Detect which cell encompasses the target text, then output its (X, Y) center coordinate. 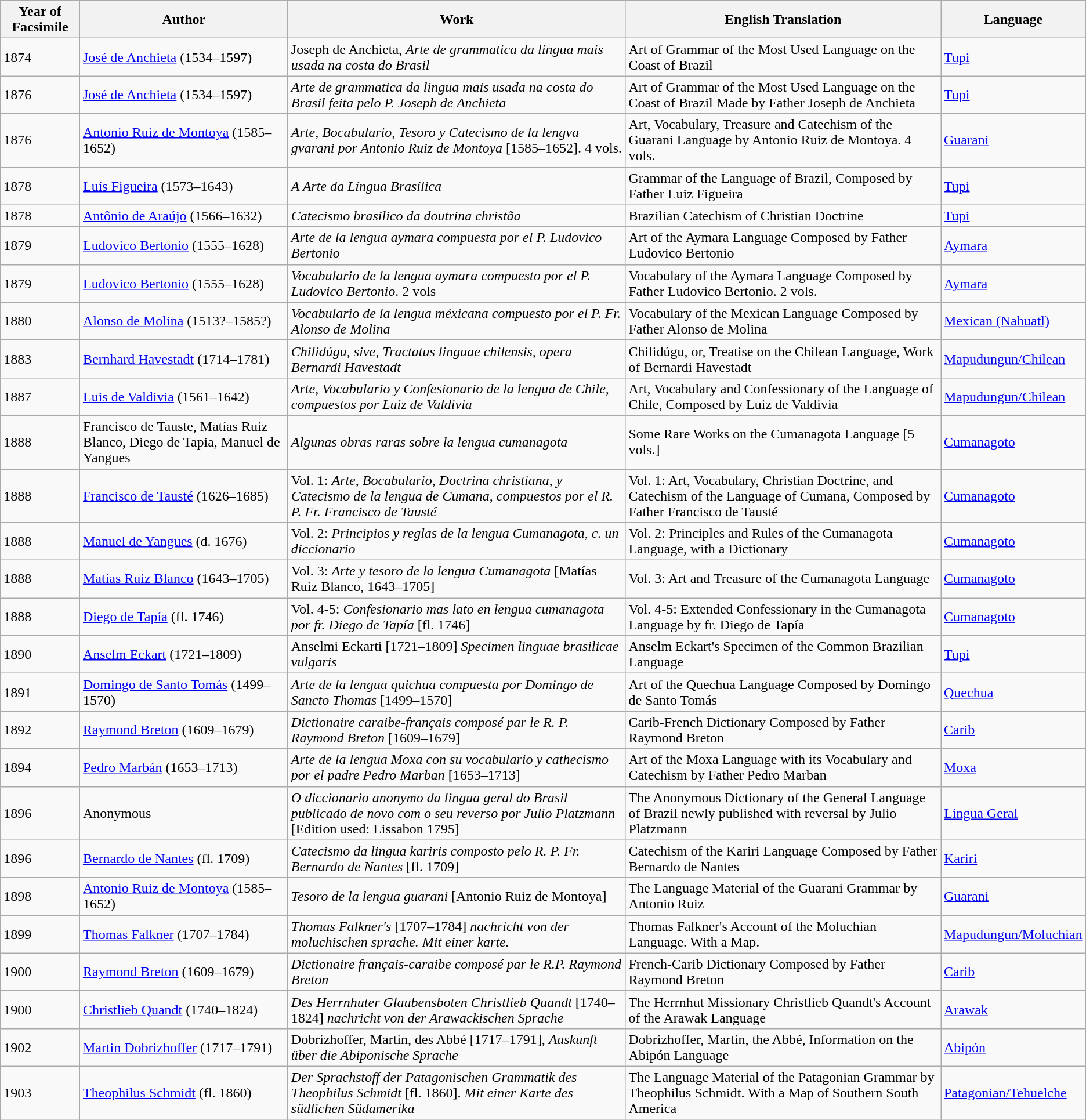
Arte de la lengua aymara compuesta por el P. Ludovico Bertonio (457, 246)
Vol. 4-5: Extended Confessionary in the Cumanagota Language by fr. Diego de Tapía (783, 617)
Luis de Valdivia (1561–1642) (183, 397)
Arte, Vocabulario y Confesionario de la lengua de Chile, compuestos por Luiz de Valdivia (457, 397)
Antônio de Araújo (1566–1632) (183, 216)
Des Herrnhuter Glaubensboten Christlieb Quandt [1740–1824] nachricht von der Arawackischen Sprache (457, 1009)
Quechua (1013, 693)
Manuel de Yangues (d. 1676) (183, 542)
Dictionaire français-caraibe composé par le R.P. Raymond Breton (457, 972)
Christlieb Quandt (1740–1824) (183, 1009)
Anselmi Eckarti [1721–1809] Specimen linguae brasilicae vulgaris (457, 654)
Catecismo da lingua kariris composto pelo R. P. Fr. Bernardo de Nantes [fl. 1709] (457, 858)
Thomas Falkner's Account of the Moluchian Language. With a Map. (783, 934)
1890 (41, 654)
Francisco de Tausté (1626–1685) (183, 495)
Year of Facsimile (41, 20)
Diego de Tapía (fl. 1746) (183, 617)
Vol. 3: Art and Treasure of the Cumanagota Language (783, 579)
Art of Grammar of the Most Used Language on the Coast of Brazil Made by Father Joseph de Anchieta (783, 95)
Matías Ruiz Blanco (1643–1705) (183, 579)
Mexican (Nahuatl) (1013, 321)
Bernardo de Nantes (fl. 1709) (183, 858)
1887 (41, 397)
Anonymous (183, 813)
Bernhard Havestadt (1714–1781) (183, 358)
Abipón (1013, 1047)
Vocabulary of the Aymara Language Composed by Father Ludovico Bertonio. 2 vols. (783, 283)
Some Rare Works on the Cumanagota Language [5 vols.] (783, 442)
Art of the Moxa Language with its Vocabulary and Catechism by Father Pedro Marban (783, 768)
Arte, Bocabulario, Tesoro y Catecismo de la lengva gvarani por Antonio Ruiz de Montoya [1585–1652]. 4 vols. (457, 140)
1883 (41, 358)
Anselm Eckart (1721–1809) (183, 654)
Joseph de Anchieta, Arte de grammatica da lingua mais usada na costa do Brasil (457, 57)
Work (457, 20)
1880 (41, 321)
1874 (41, 57)
Anselm Eckart's Specimen of the Common Brazilian Language (783, 654)
Vol. 1: Arte, Bocabulario, Doctrina christiana, y Catecismo de la lengua de Cumana, compuestos por el R. P. Fr. Francisco de Tausté (457, 495)
Vocabulary of the Mexican Language Composed by Father Alonso de Molina (783, 321)
Der Sprachstoff der Patagonischen Grammatik des Theophilus Schmidt [fl. 1860]. Mit einer Karte des südlichen Südamerika (457, 1093)
Moxa (1013, 768)
Patagonian/Tehuelche (1013, 1093)
Vol. 1: Art, Vocabulary, Christian Doctrine, and Catechism of the Language of Cumana, Composed by Father Francisco de Tausté (783, 495)
Arte de la lengua quichua compuesta por Domingo de Sancto Thomas [1499–1570] (457, 693)
1891 (41, 693)
Vol. 2: Principios y reglas de la lengua Cumanagota, c. un diccionario (457, 542)
Domingo de Santo Tomás (1499–1570) (183, 693)
Kariri (1013, 858)
Francisco de Tauste, Matías Ruiz Blanco, Diego de Tapia, Manuel de Yangues (183, 442)
Thomas Falkner's [1707–1784] nachricht von der moluchischen sprache. Mit einer karte. (457, 934)
1894 (41, 768)
Dobrizhoffer, Martin, des Abbé [1717–1791], Auskunft über die Abiponische Sprache (457, 1047)
Vol. 3: Arte y tesoro de la lengua Cumanagota [Matías Ruiz Blanco, 1643–1705] (457, 579)
Art of Grammar of the Most Used Language on the Coast of Brazil (783, 57)
O diccionario anonymo da lingua geral do Brasil publicado de novo com o seu reverso por Julio Platzmann [Edition used: Lissabon 1795] (457, 813)
Theophilus Schmidt (fl. 1860) (183, 1093)
The Anonymous Dictionary of the General Language of Brazil newly published with reversal by Julio Platzmann (783, 813)
A Arte da Língua Brasílica (457, 186)
Vol. 2: Principles and Rules of the Cumanagota Language, with a Dictionary (783, 542)
Art of the Quechua Language Composed by Domingo de Santo Tomás (783, 693)
English Translation (783, 20)
Vol. 4-5: Confesionario mas lato en lengua cumanagota por fr. Diego de Tapía [fl. 1746] (457, 617)
Arte de grammatica da lingua mais usada na costa do Brasil feita pelo P. Joseph de Anchieta (457, 95)
French-Carib Dictionary Composed by Father Raymond Breton (783, 972)
Art, Vocabulary, Treasure and Catechism of the Guarani Language by Antonio Ruiz de Montoya. 4 vols. (783, 140)
Language (1013, 20)
Tesoro de la lengua guarani [Antonio Ruiz de Montoya] (457, 897)
Grammar of the Language of Brazil, Composed by Father Luiz Figueira (783, 186)
Vocabulario de la lengua aymara compuesto por el P. Ludovico Bertonio. 2 vols (457, 283)
Arte de la lengua Moxa con su vocabulario y cathecismo por el padre Pedro Marban [1653–1713] (457, 768)
Catecismo brasilico da doutrina christãa (457, 216)
Chilidúgu, sive, Tractatus linguae chilensis, opera Bernardi Havestadt (457, 358)
Carib-French Dictionary Composed by Father Raymond Breton (783, 730)
Brazilian Catechism of Christian Doctrine (783, 216)
Pedro Marbán (1653–1713) (183, 768)
The Language Material of the Patagonian Grammar by Theophilus Schmidt. With a Map of Southern South America (783, 1093)
Thomas Falkner (1707–1784) (183, 934)
Martin Dobrizhoffer (1717–1791) (183, 1047)
The Language Material of the Guarani Grammar by Antonio Ruiz (783, 897)
Art of the Aymara Language Composed by Father Ludovico Bertonio (783, 246)
1902 (41, 1047)
Vocabulario de la lengua méxicana compuesto por el P. Fr. Alonso de Molina (457, 321)
1898 (41, 897)
Língua Geral (1013, 813)
The Herrnhut Missionary Christlieb Quandt's Account of the Arawak Language (783, 1009)
Dobrizhoffer, Martin, the Abbé, Information on the Abipón Language (783, 1047)
Mapudungun/Moluchian (1013, 934)
Algunas obras raras sobre la lengua cumanagota (457, 442)
Dictionaire caraibe-français composé par le R. P. Raymond Breton [1609–1679] (457, 730)
Catechism of the Kariri Language Composed by Father Bernardo de Nantes (783, 858)
Art, Vocabulary and Confessionary of the Language of Chile, Composed by Luiz de Valdivia (783, 397)
1903 (41, 1093)
Arawak (1013, 1009)
Alonso de Molina (1513?–1585?) (183, 321)
Luís Figueira (1573–1643) (183, 186)
1899 (41, 934)
1892 (41, 730)
Author (183, 20)
Chilidúgu, or, Treatise on the Chilean Language, Work of Bernardi Havestadt (783, 358)
